From the cell containing the given text, extract its center point as (x, y) coordinate. 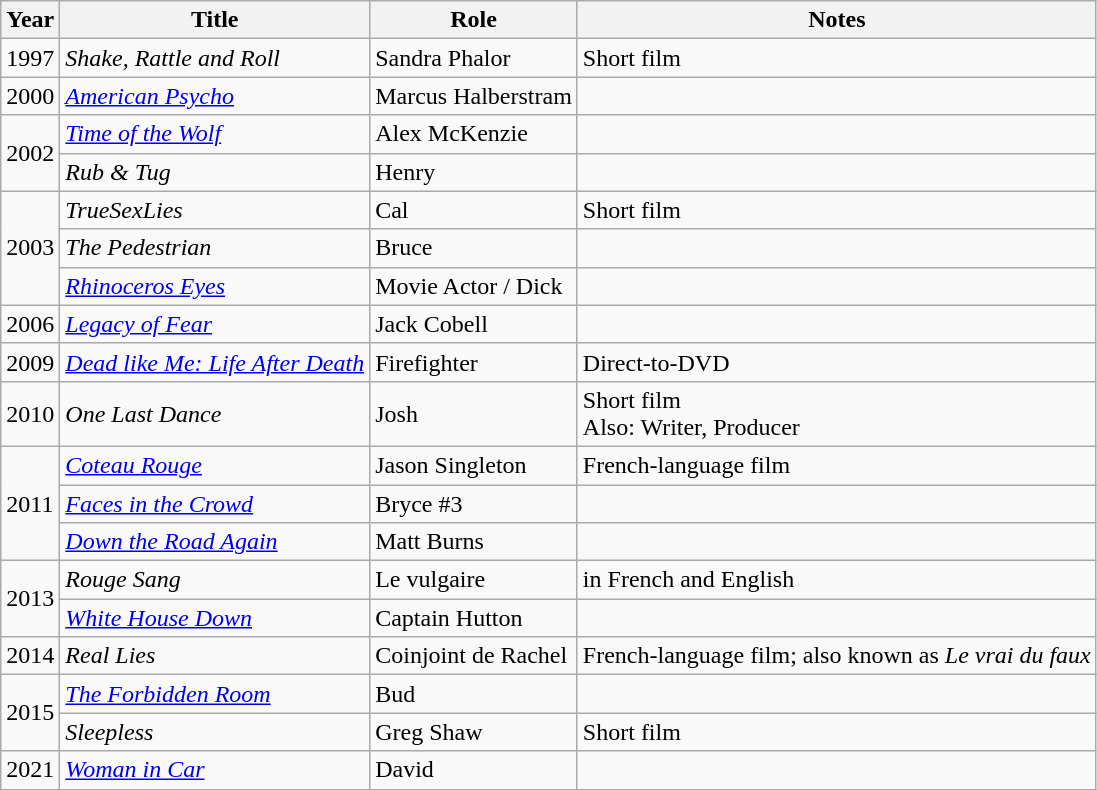
French-language film; also known as Le vrai du faux (836, 656)
Coinjoint de Rachel (474, 656)
2015 (30, 713)
Rouge Sang (215, 580)
The Forbidden Room (215, 694)
2011 (30, 503)
Bruce (474, 248)
Rhinoceros Eyes (215, 286)
Matt Burns (474, 542)
2006 (30, 324)
Movie Actor / Dick (474, 286)
2013 (30, 599)
Woman in Car (215, 770)
in French and English (836, 580)
Faces in the Crowd (215, 503)
2010 (30, 414)
Coteau Rouge (215, 465)
Le vulgaire (474, 580)
Bud (474, 694)
Cal (474, 210)
Jason Singleton (474, 465)
Josh (474, 414)
Bryce #3 (474, 503)
Time of the Wolf (215, 134)
Sandra Phalor (474, 58)
Rub & Tug (215, 172)
Captain Hutton (474, 618)
2003 (30, 248)
Firefighter (474, 362)
Direct-to-DVD (836, 362)
Shake, Rattle and Roll (215, 58)
Legacy of Fear (215, 324)
One Last Dance (215, 414)
Down the Road Again (215, 542)
White House Down (215, 618)
Title (215, 20)
Henry (474, 172)
2009 (30, 362)
Marcus Halberstram (474, 96)
Jack Cobell (474, 324)
Alex McKenzie (474, 134)
1997 (30, 58)
American Psycho (215, 96)
Notes (836, 20)
The Pedestrian (215, 248)
Role (474, 20)
2014 (30, 656)
2000 (30, 96)
Real Lies (215, 656)
David (474, 770)
Year (30, 20)
Short filmAlso: Writer, Producer (836, 414)
TrueSexLies (215, 210)
Dead like Me: Life After Death (215, 362)
Greg Shaw (474, 732)
Sleepless (215, 732)
French-language film (836, 465)
2021 (30, 770)
2002 (30, 153)
